Determine the (X, Y) coordinate at the center of the cell enclosing the given text.  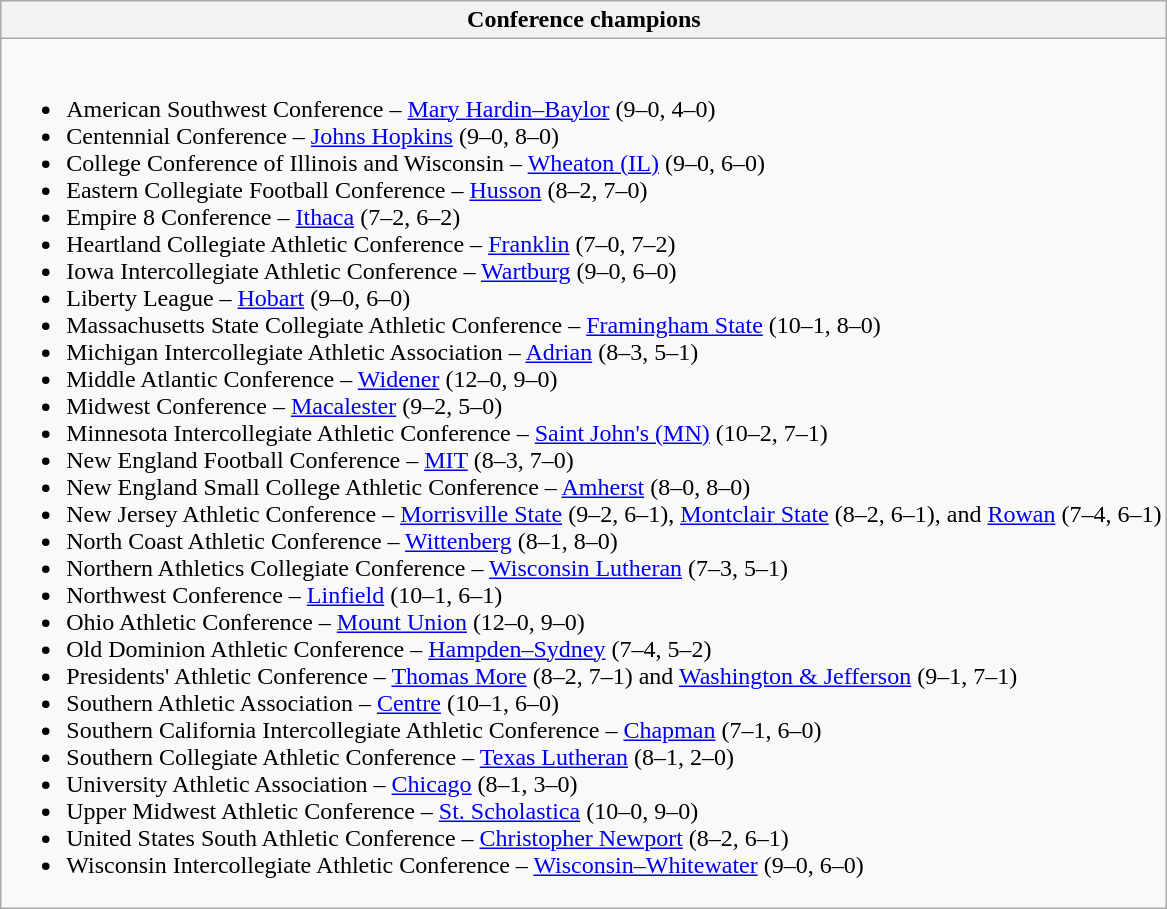
Conference champions (584, 20)
